Detect which cell encompasses the target text, then output its [X, Y] center coordinate. 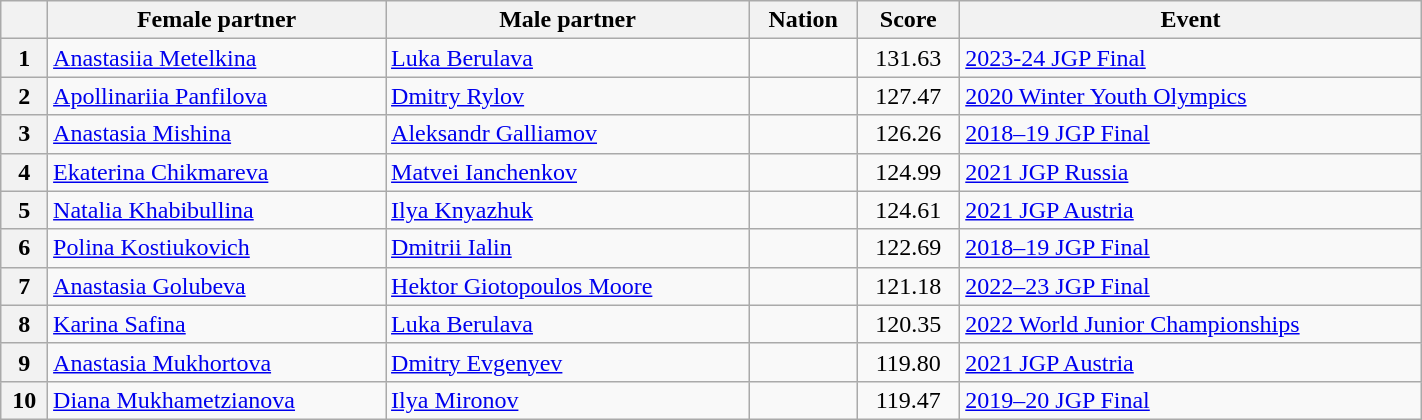
Male partner [568, 20]
Ekaterina Chikmareva [217, 172]
Apollinariia Panfilova [217, 96]
Anastasiia Metelkina [217, 58]
Ilya Knyazhuk [568, 210]
120.35 [908, 324]
122.69 [908, 248]
126.26 [908, 134]
119.47 [908, 400]
Dmitrii Ialin [568, 248]
1 [24, 58]
Anastasia Mukhortova [217, 362]
Female partner [217, 20]
Karina Safina [217, 324]
Natalia Khabibullina [217, 210]
124.99 [908, 172]
127.47 [908, 96]
2023-24 JGP Final [1190, 58]
2 [24, 96]
3 [24, 134]
119.80 [908, 362]
10 [24, 400]
9 [24, 362]
2021 JGP Russia [1190, 172]
Hektor Giotopoulos Moore [568, 286]
6 [24, 248]
Polina Kostiukovich [217, 248]
2022–23 JGP Final [1190, 286]
Score [908, 20]
8 [24, 324]
Dmitry Rylov [568, 96]
Anastasia Mishina [217, 134]
Dmitry Evgenyev [568, 362]
5 [24, 210]
2022 World Junior Championships [1190, 324]
Diana Mukhametzianova [217, 400]
Aleksandr Galliamov [568, 134]
2019–20 JGP Final [1190, 400]
Event [1190, 20]
121.18 [908, 286]
Matvei Ianchenkov [568, 172]
2020 Winter Youth Olympics [1190, 96]
Ilya Mironov [568, 400]
4 [24, 172]
7 [24, 286]
Anastasia Golubeva [217, 286]
124.61 [908, 210]
131.63 [908, 58]
Nation [802, 20]
